Provide the (x, y) coordinate of the cell's center where the given text is located.  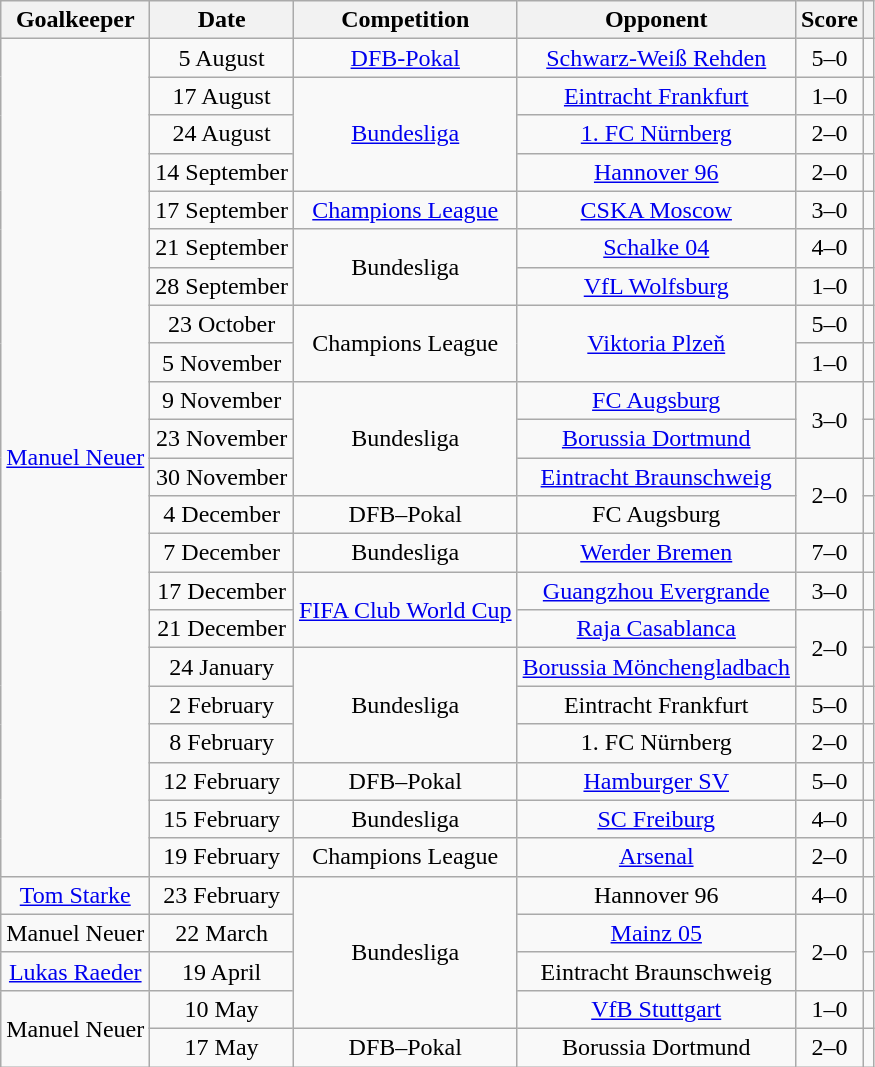
Date (222, 20)
14 September (222, 172)
Schwarz-Weiß Rehden (656, 58)
Mainz 05 (656, 933)
Lukas Raeder (76, 971)
15 February (222, 819)
Borussia Mönchengladbach (656, 667)
Score (829, 20)
8 February (222, 743)
Viktoria Plzeň (656, 343)
2 February (222, 705)
7–0 (829, 553)
SC Freiburg (656, 819)
Competition (405, 20)
17 May (222, 1047)
Hamburger SV (656, 781)
FIFA Club World Cup (405, 610)
19 February (222, 857)
VfB Stuttgart (656, 1009)
VfL Wolfsburg (656, 286)
21 December (222, 629)
23 November (222, 438)
7 December (222, 553)
24 January (222, 667)
12 February (222, 781)
21 September (222, 248)
19 April (222, 971)
Arsenal (656, 857)
30 November (222, 477)
28 September (222, 286)
Goalkeeper (76, 20)
17 September (222, 210)
22 March (222, 933)
23 October (222, 324)
Werder Bremen (656, 553)
5 November (222, 362)
5 August (222, 58)
17 August (222, 96)
24 August (222, 134)
Schalke 04 (656, 248)
10 May (222, 1009)
Opponent (656, 20)
Raja Casablanca (656, 629)
4 December (222, 515)
17 December (222, 591)
CSKA Moscow (656, 210)
Tom Starke (76, 895)
23 February (222, 895)
Guangzhou Evergrande (656, 591)
9 November (222, 400)
DFB-Pokal (405, 58)
